Capture the cell that displays the provided text and extract its (x, y) central coordinate. 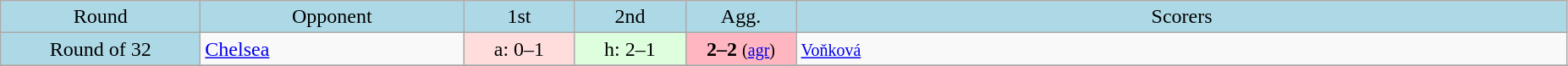
Voňková (1181, 49)
Round of 32 (101, 49)
Round (101, 17)
Opponent (332, 17)
h: 2–1 (630, 49)
2nd (630, 17)
a: 0–1 (520, 49)
1st (520, 17)
Agg. (741, 17)
Scorers (1181, 17)
2–2 (agr) (741, 49)
Chelsea (332, 49)
